Return the [x, y] coordinate for the center point of the cell that contains the specified text.  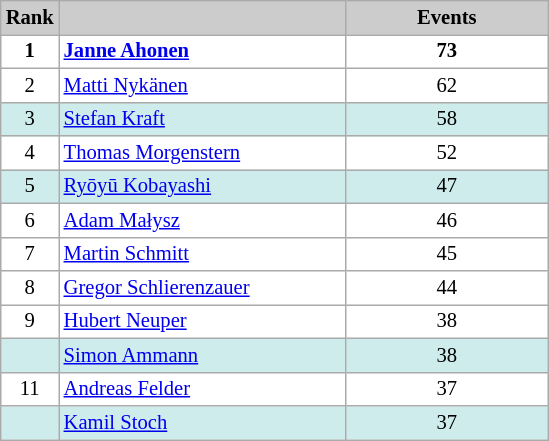
6 [30, 220]
Hubert Neuper [202, 321]
2 [30, 85]
44 [447, 287]
52 [447, 153]
Thomas Morgenstern [202, 153]
Gregor Schlierenzauer [202, 287]
Events [447, 17]
Rank [30, 17]
Andreas Felder [202, 389]
62 [447, 85]
47 [447, 186]
1 [30, 51]
9 [30, 321]
Stefan Kraft [202, 119]
Ryōyū Kobayashi [202, 186]
3 [30, 119]
4 [30, 153]
7 [30, 254]
Martin Schmitt [202, 254]
Adam Małysz [202, 220]
58 [447, 119]
8 [30, 287]
Matti Nykänen [202, 85]
73 [447, 51]
11 [30, 389]
Kamil Stoch [202, 423]
5 [30, 186]
Simon Ammann [202, 355]
46 [447, 220]
45 [447, 254]
Janne Ahonen [202, 51]
